Pinpoint the cell where the given text exists, returning its [X, Y] midpoint coordinate. 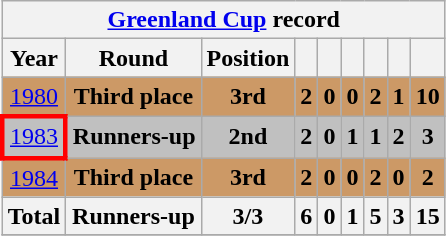
6 [306, 216]
Position [248, 58]
3/3 [248, 216]
Round [134, 58]
1984 [34, 178]
1980 [34, 97]
1983 [34, 136]
5 [376, 216]
Greenland Cup record [224, 20]
Total [34, 216]
2nd [248, 136]
10 [428, 97]
Year [34, 58]
15 [428, 216]
